Detect which cell encompasses the target text, then output its (X, Y) center coordinate. 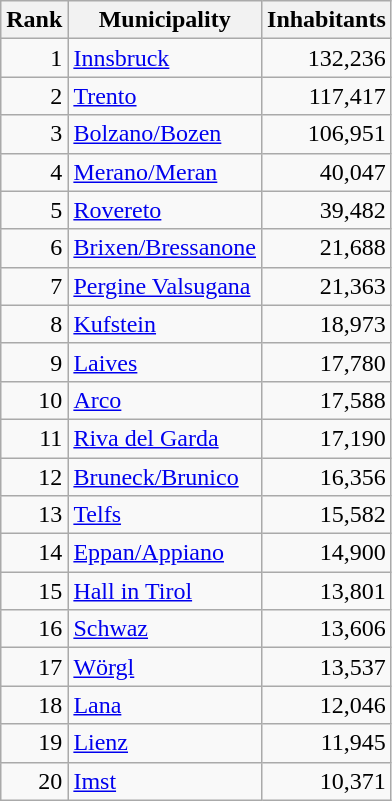
Riva del Garda (165, 438)
13 (34, 515)
Lana (165, 705)
10,371 (327, 781)
Eppan/Appiano (165, 553)
15,582 (327, 515)
16,356 (327, 477)
Bruneck/Brunico (165, 477)
19 (34, 743)
17,780 (327, 362)
Innsbruck (165, 58)
1 (34, 58)
21,688 (327, 248)
Rovereto (165, 210)
5 (34, 210)
8 (34, 324)
13,606 (327, 629)
17,588 (327, 400)
13,801 (327, 591)
4 (34, 172)
9 (34, 362)
40,047 (327, 172)
Municipality (165, 20)
117,417 (327, 96)
Imst (165, 781)
21,363 (327, 286)
Hall in Tirol (165, 591)
Laives (165, 362)
13,537 (327, 667)
Rank (34, 20)
11,945 (327, 743)
Lienz (165, 743)
Merano/Meran (165, 172)
Telfs (165, 515)
17,190 (327, 438)
Pergine Valsugana (165, 286)
Schwaz (165, 629)
16 (34, 629)
15 (34, 591)
20 (34, 781)
12,046 (327, 705)
10 (34, 400)
6 (34, 248)
7 (34, 286)
Bolzano/Bozen (165, 134)
Brixen/Bressanone (165, 248)
Wörgl (165, 667)
2 (34, 96)
Trento (165, 96)
18,973 (327, 324)
39,482 (327, 210)
14 (34, 553)
Kufstein (165, 324)
11 (34, 438)
3 (34, 134)
Arco (165, 400)
Inhabitants (327, 20)
17 (34, 667)
18 (34, 705)
12 (34, 477)
14,900 (327, 553)
106,951 (327, 134)
132,236 (327, 58)
